From the cell containing the given text, extract its center point as [x, y] coordinate. 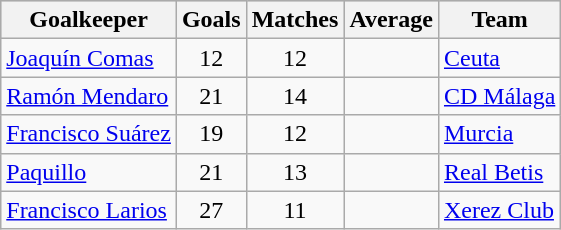
Francisco Suárez [89, 134]
Ramón Mendaro [89, 96]
Francisco Larios [89, 210]
Paquillo [89, 172]
Real Betis [499, 172]
Ceuta [499, 58]
19 [211, 134]
Goalkeeper [89, 20]
13 [295, 172]
Matches [295, 20]
Average [392, 20]
27 [211, 210]
CD Málaga [499, 96]
Murcia [499, 134]
11 [295, 210]
Team [499, 20]
Joaquín Comas [89, 58]
Xerez Club [499, 210]
Goals [211, 20]
14 [295, 96]
